From the cell containing the given text, extract its center point as (X, Y) coordinate. 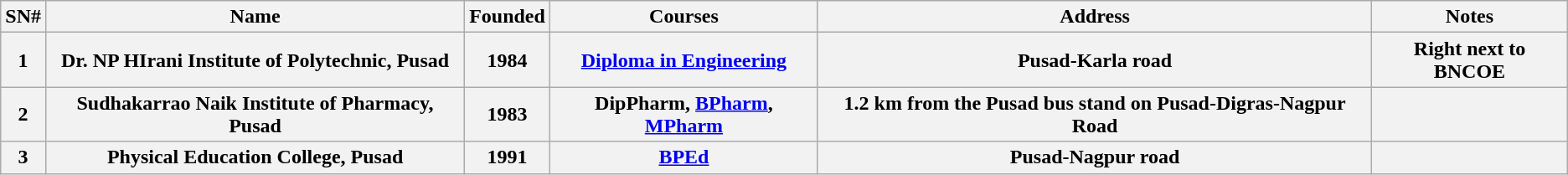
Pusad-Nagpur road (1094, 157)
Name (255, 17)
Courses (683, 17)
Pusad-Karla road (1094, 60)
DipPharm, BPharm, MPharm (683, 114)
Sudhakarrao Naik Institute of Pharmacy, Pusad (255, 114)
SN# (23, 17)
BPEd (683, 157)
Diploma in Engineering (683, 60)
3 (23, 157)
1984 (508, 60)
Physical Education College, Pusad (255, 157)
Founded (508, 17)
Right next to BNCOE (1470, 60)
1991 (508, 157)
1.2 km from the Pusad bus stand on Pusad-Digras-Nagpur Road (1094, 114)
2 (23, 114)
Dr. NP HIrani Institute of Polytechnic, Pusad (255, 60)
Notes (1470, 17)
1 (23, 60)
1983 (508, 114)
Address (1094, 17)
